For the text-containing cell, return its midpoint in [x, y] coordinate format. 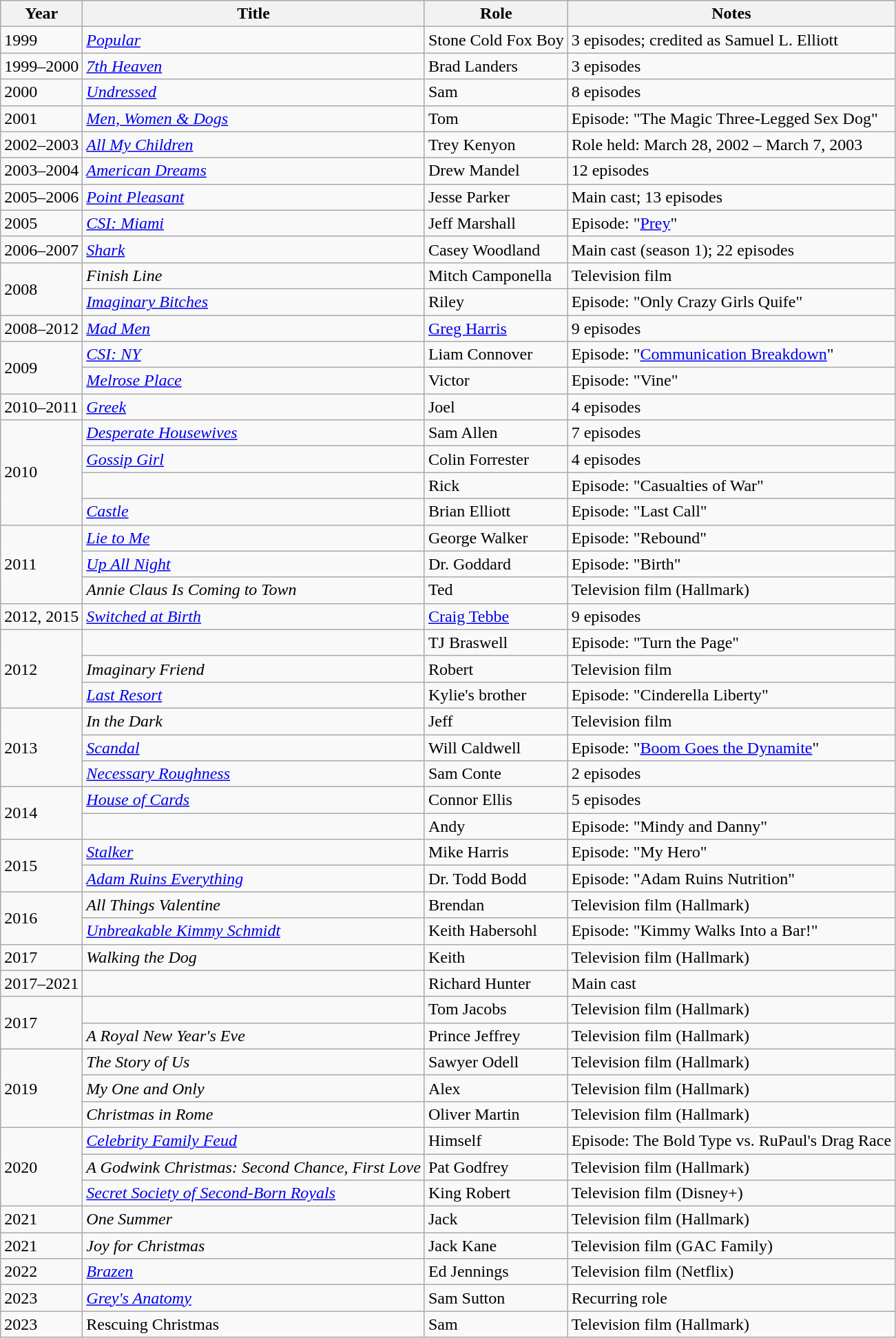
Christmas in Rome [253, 1114]
Drew Mandel [496, 171]
Episode: "Rebound" [731, 538]
A Godwink Christmas: Second Chance, First Love [253, 1167]
Sawyer Odell [496, 1062]
Craig Tebbe [496, 616]
Melrose Place [253, 381]
Year [41, 14]
The Story of Us [253, 1062]
3 episodes [731, 66]
2015 [41, 866]
Tom [496, 118]
2005–2006 [41, 197]
Sam Sutton [496, 1298]
Tom Jacobs [496, 1010]
Mitch Camponella [496, 275]
Himself [496, 1140]
Brad Landers [496, 66]
Episode: "Mindy and Danny" [731, 826]
Episode: "Boom Goes the Dynamite" [731, 747]
Finish Line [253, 275]
House of Cards [253, 800]
Unbreakable Kimmy Schmidt [253, 931]
Stone Cold Fox Boy [496, 40]
2022 [41, 1272]
Desperate Housewives [253, 433]
Liam Connover [496, 355]
Oliver Martin [496, 1114]
2 episodes [731, 774]
Recurring role [731, 1298]
Jeff Marshall [496, 223]
2016 [41, 918]
1999 [41, 40]
Television film (Disney+) [731, 1193]
Sam Conte [496, 774]
2002–2003 [41, 145]
Jack [496, 1220]
Episode: "Vine" [731, 381]
2009 [41, 368]
Gossip Girl [253, 459]
Walking the Dog [253, 957]
Mike Harris [496, 853]
2012, 2015 [41, 616]
Episode: "Last Call" [731, 512]
Ed Jennings [496, 1272]
8 episodes [731, 92]
Joy for Christmas [253, 1246]
Colin Forrester [496, 459]
Rescuing Christmas [253, 1324]
Castle [253, 512]
Connor Ellis [496, 800]
Grey's Anatomy [253, 1298]
A Royal New Year's Eve [253, 1036]
12 episodes [731, 171]
Celebrity Family Feud [253, 1140]
TJ Braswell [496, 642]
Episode: "Adam Ruins Nutrition" [731, 879]
Undressed [253, 92]
Episode: "Turn the Page" [731, 642]
2000 [41, 92]
7 episodes [731, 433]
2003–2004 [41, 171]
Jeff [496, 721]
Sam Allen [496, 433]
2013 [41, 747]
Episode: "Communication Breakdown" [731, 355]
All My Children [253, 145]
Andy [496, 826]
Joel [496, 407]
Trey Kenyon [496, 145]
Role [496, 14]
Imaginary Friend [253, 669]
2001 [41, 118]
Brian Elliott [496, 512]
Shark [253, 249]
2012 [41, 669]
Keith Habersohl [496, 931]
Last Resort [253, 695]
Switched at Birth [253, 616]
Richard Hunter [496, 983]
Jack Kane [496, 1246]
Television film (Netflix) [731, 1272]
Point Pleasant [253, 197]
Title [253, 14]
Jesse Parker [496, 197]
Will Caldwell [496, 747]
Main cast [731, 983]
Pat Godfrey [496, 1167]
CSI: Miami [253, 223]
Necessary Roughness [253, 774]
Main cast (season 1); 22 episodes [731, 249]
2014 [41, 813]
2010–2011 [41, 407]
Ted [496, 590]
George Walker [496, 538]
Greek [253, 407]
2008 [41, 289]
2006–2007 [41, 249]
Episode: The Bold Type vs. RuPaul's Drag Race [731, 1140]
Robert [496, 669]
7th Heaven [253, 66]
Victor [496, 381]
1999–2000 [41, 66]
2010 [41, 472]
Mad Men [253, 328]
Episode: "Cinderella Liberty" [731, 695]
Kylie's brother [496, 695]
Notes [731, 14]
5 episodes [731, 800]
Role held: March 28, 2002 – March 7, 2003 [731, 145]
Episode: "Only Crazy Girls Quife" [731, 302]
Television film (GAC Family) [731, 1246]
Brazen [253, 1272]
Imaginary Bitches [253, 302]
Scandal [253, 747]
Episode: "The Magic Three-Legged Sex Dog" [731, 118]
Rick [496, 485]
Episode: "Birth" [731, 564]
Episode: "Kimmy Walks Into a Bar!" [731, 931]
King Robert [496, 1193]
Main cast; 13 episodes [731, 197]
Lie to Me [253, 538]
Popular [253, 40]
Greg Harris [496, 328]
Episode: "Casualties of War" [731, 485]
Secret Society of Second-Born Royals [253, 1193]
Episode: "Prey" [731, 223]
2020 [41, 1167]
Men, Women & Dogs [253, 118]
American Dreams [253, 171]
Stalker [253, 853]
Up All Night [253, 564]
2019 [41, 1088]
3 episodes; credited as Samuel L. Elliott [731, 40]
Dr. Todd Bodd [496, 879]
Alex [496, 1088]
Brendan [496, 905]
Annie Claus Is Coming to Town [253, 590]
2008–2012 [41, 328]
CSI: NY [253, 355]
Casey Woodland [496, 249]
One Summer [253, 1220]
All Things Valentine [253, 905]
2017–2021 [41, 983]
Riley [496, 302]
Prince Jeffrey [496, 1036]
Episode: "My Hero" [731, 853]
2011 [41, 564]
Adam Ruins Everything [253, 879]
Dr. Goddard [496, 564]
In the Dark [253, 721]
Keith [496, 957]
2005 [41, 223]
My One and Only [253, 1088]
